Capture the cell that displays the provided text and extract its [X, Y] central coordinate. 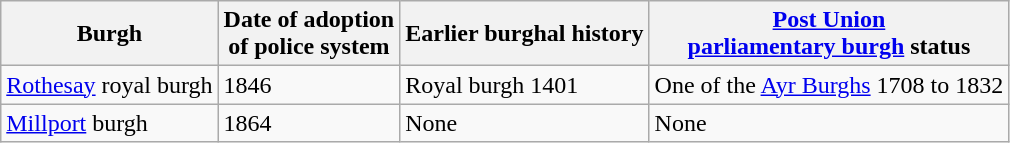
1864 [309, 123]
Earlier burghal history [524, 34]
1846 [309, 85]
Burgh [110, 34]
Post Union parliamentary burgh status [829, 34]
Millport burgh [110, 123]
One of the Ayr Burghs 1708 to 1832 [829, 85]
Royal burgh 1401 [524, 85]
Rothesay royal burgh [110, 85]
Date of adoption of police system [309, 34]
